Determine the (X, Y) coordinate at the center of the cell enclosing the given text.  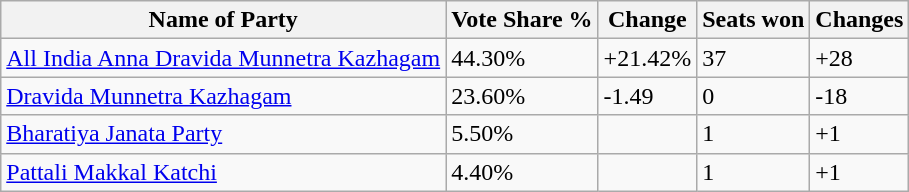
Dravida Munnetra Kazhagam (224, 96)
All India Anna Dravida Munnetra Kazhagam (224, 58)
23.60% (522, 96)
-1.49 (648, 96)
-18 (860, 96)
+21.42% (648, 58)
+28 (860, 58)
Seats won (754, 20)
44.30% (522, 58)
5.50% (522, 134)
Bharatiya Janata Party (224, 134)
37 (754, 58)
0 (754, 96)
Change (648, 20)
Changes (860, 20)
Name of Party (224, 20)
Pattali Makkal Katchi (224, 172)
Vote Share % (522, 20)
4.40% (522, 172)
